Return [x, y] of the center of cell containing provided text 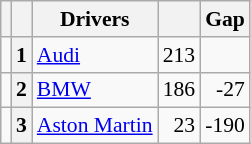
-190 [225, 126]
23 [180, 126]
1 [22, 55]
213 [180, 55]
Gap [225, 19]
BMW [95, 90]
186 [180, 90]
2 [22, 90]
Audi [95, 55]
Drivers [95, 19]
-27 [225, 90]
3 [22, 126]
Aston Martin [95, 126]
